Detect which cell encompasses the target text, then output its (x, y) center coordinate. 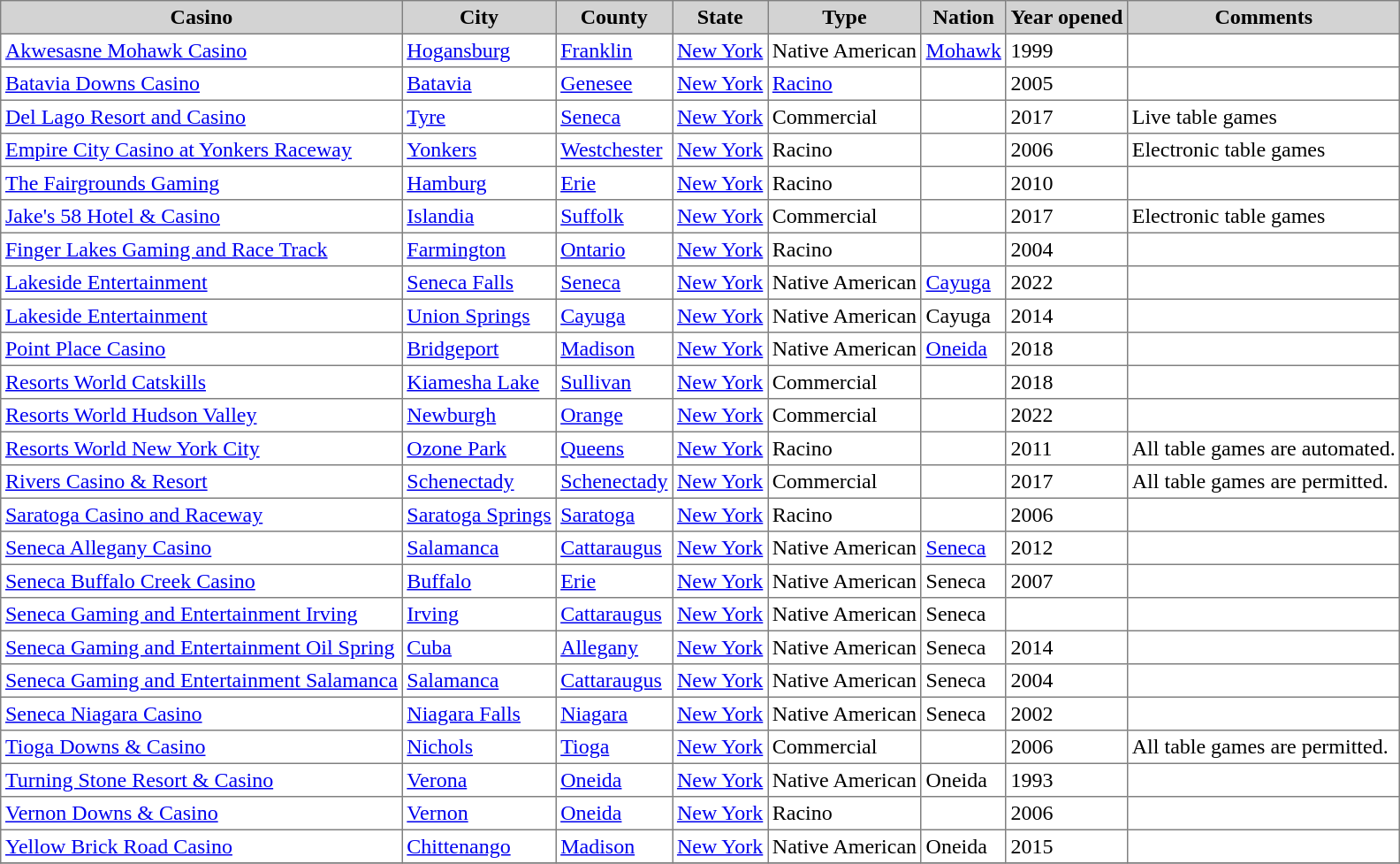
Hogansburg (479, 50)
Comments (1264, 18)
Point Place Casino (202, 349)
All table games are automated. (1264, 448)
2010 (1066, 183)
1999 (1066, 50)
Turning Stone Resort & Casino (202, 780)
Bridgeport (479, 349)
Del Lago Resort and Casino (202, 117)
Nichols (479, 747)
2015 (1066, 846)
Year opened (1066, 18)
Suffolk (614, 217)
Farmington (479, 249)
Islandia (479, 217)
2002 (1066, 714)
Casino (202, 18)
Saratoga Casino and Raceway (202, 515)
Yellow Brick Road Casino (202, 846)
Resorts World Catskills (202, 382)
Kiamesha Lake (479, 382)
Irving (479, 615)
Seneca Gaming and Entertainment Oil Spring (202, 647)
Type (845, 18)
Genesee (614, 84)
1993 (1066, 780)
Ontario (614, 249)
Tioga (614, 747)
Cuba (479, 647)
Hamburg (479, 183)
Jake's 58 Hotel & Casino (202, 217)
Newburgh (479, 416)
Tyre (479, 117)
Empire City Casino at Yonkers Raceway (202, 150)
Verona (479, 780)
Franklin (614, 50)
City (479, 18)
Saratoga (614, 515)
2007 (1066, 581)
Tioga Downs & Casino (202, 747)
State (720, 18)
Live table games (1264, 117)
Akwesasne Mohawk Casino (202, 50)
Queens (614, 448)
Niagara (614, 714)
Orange (614, 416)
Batavia Downs Casino (202, 84)
The Fairgrounds Gaming (202, 183)
Allegany (614, 647)
Seneca Gaming and Entertainment Irving (202, 615)
Batavia (479, 84)
Westchester (614, 150)
Union Springs (479, 316)
Seneca Niagara Casino (202, 714)
Rivers Casino & Resort (202, 482)
Resorts World Hudson Valley (202, 416)
2005 (1066, 84)
Vernon Downs & Casino (202, 814)
Seneca Gaming and Entertainment Salamanca (202, 681)
Seneca Allegany Casino (202, 548)
2011 (1066, 448)
Ozone Park (479, 448)
County (614, 18)
Yonkers (479, 150)
Saratoga Springs (479, 515)
Nation (963, 18)
Buffalo (479, 581)
Mohawk (963, 50)
Chittenango (479, 846)
Niagara Falls (479, 714)
Seneca Falls (479, 283)
Sullivan (614, 382)
Finger Lakes Gaming and Race Track (202, 249)
2012 (1066, 548)
Resorts World New York City (202, 448)
Vernon (479, 814)
Seneca Buffalo Creek Casino (202, 581)
